Return the [x, y] coordinate for the center point of the cell that contains the specified text.  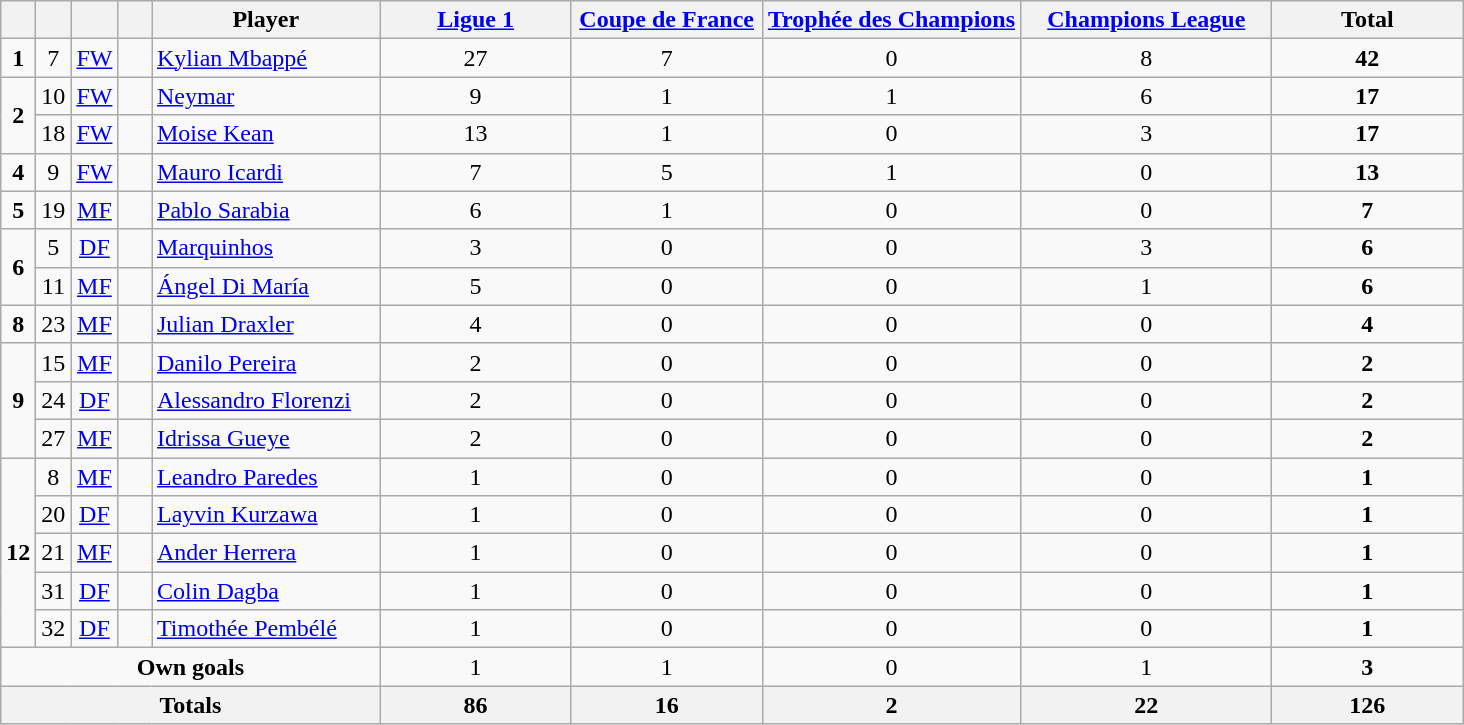
22 [1146, 705]
21 [54, 553]
Marquinhos [266, 248]
12 [18, 553]
Danilo Pereira [266, 362]
Mauro Icardi [266, 172]
Totals [190, 705]
Total [1368, 20]
Colin Dagba [266, 591]
42 [1368, 58]
23 [54, 324]
Ángel Di María [266, 286]
Moise Kean [266, 134]
86 [476, 705]
Timothée Pembélé [266, 629]
Ligue 1 [476, 20]
31 [54, 591]
Ander Herrera [266, 553]
Player [266, 20]
Own goals [190, 667]
Neymar [266, 96]
Trophée des Champions [892, 20]
16 [666, 705]
Kylian Mbappé [266, 58]
Layvin Kurzawa [266, 515]
32 [54, 629]
19 [54, 210]
Coupe de France [666, 20]
11 [54, 286]
20 [54, 515]
Alessandro Florenzi [266, 400]
Pablo Sarabia [266, 210]
24 [54, 400]
Idrissa Gueye [266, 438]
126 [1368, 705]
Leandro Paredes [266, 477]
15 [54, 362]
Julian Draxler [266, 324]
10 [54, 96]
Champions League [1146, 20]
18 [54, 134]
